Return the [X, Y] coordinate for the center point of the cell that contains the specified text.  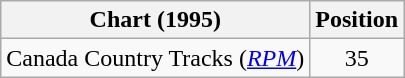
Canada Country Tracks (RPM) [156, 58]
Chart (1995) [156, 20]
35 [357, 58]
Position [357, 20]
